Extract the (X, Y) coordinate from the center of the cell holding the provided text.  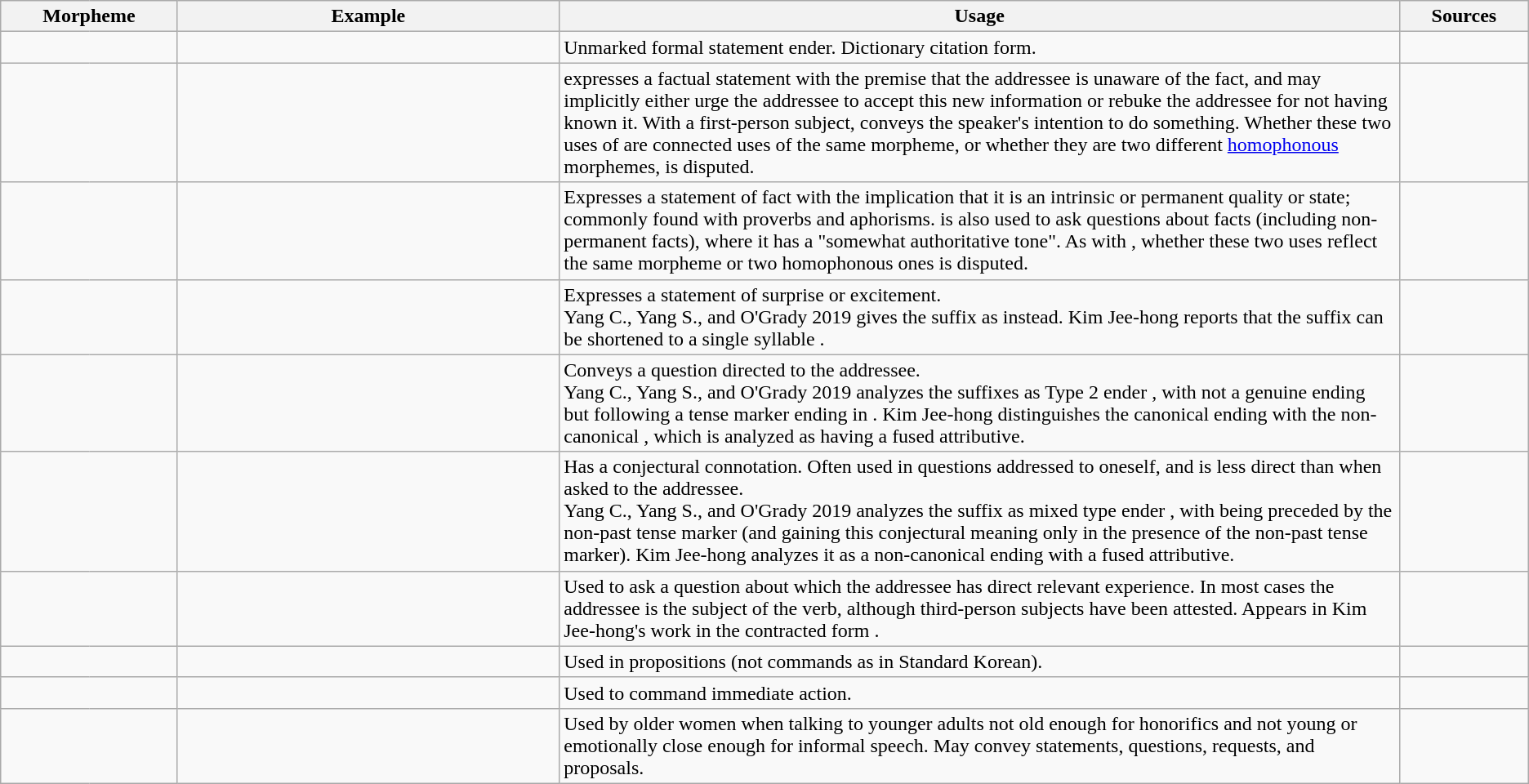
Used to command immediate action. (980, 693)
Used in propositions (not commands as in Standard Korean). (980, 661)
Example (368, 16)
Usage (980, 16)
Unmarked formal statement ender. Dictionary citation form. (980, 47)
Morpheme (89, 16)
Sources (1464, 16)
